Extract the [X, Y] coordinate from the center of the cell holding the provided text.  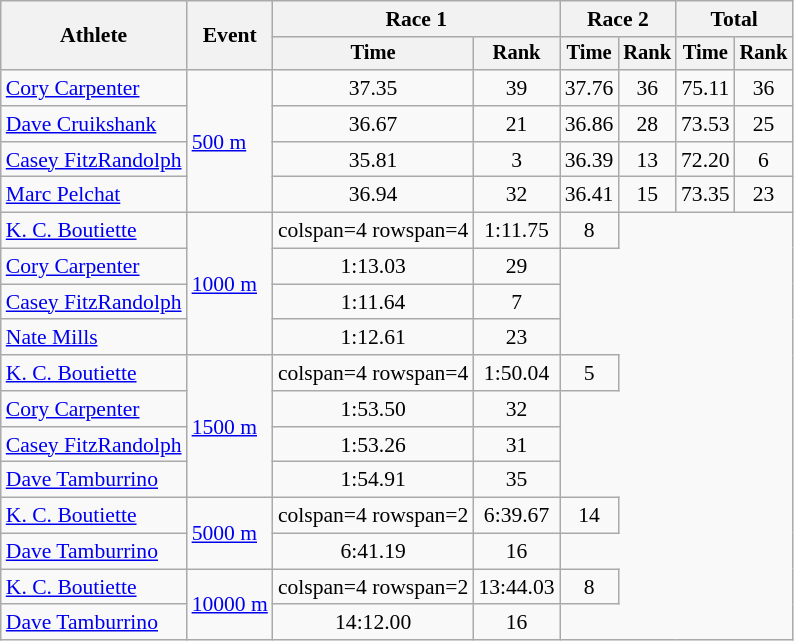
Total [734, 19]
36.86 [590, 124]
35 [516, 480]
13:44.03 [516, 587]
73.53 [706, 124]
28 [647, 124]
14:12.00 [374, 623]
1:11.64 [374, 302]
14 [590, 516]
Marc Pelchat [94, 195]
10000 m [230, 604]
Athlete [94, 36]
5000 m [230, 534]
15 [647, 195]
72.20 [706, 160]
6:39.67 [516, 516]
Dave Cruikshank [94, 124]
500 m [230, 141]
29 [516, 267]
1:12.61 [374, 338]
6:41.19 [374, 552]
7 [516, 302]
75.11 [706, 88]
6 [764, 160]
Event [230, 36]
1:50.04 [516, 373]
35.81 [374, 160]
1500 m [230, 426]
31 [516, 445]
21 [516, 124]
1:11.75 [516, 231]
Race 1 [416, 19]
73.35 [706, 195]
Race 2 [618, 19]
39 [516, 88]
3 [516, 160]
1:13.03 [374, 267]
25 [764, 124]
Nate Mills [94, 338]
37.76 [590, 88]
1:54.91 [374, 480]
1:53.26 [374, 445]
1:53.50 [374, 409]
1000 m [230, 284]
37.35 [374, 88]
5 [590, 373]
13 [647, 160]
36.94 [374, 195]
36.39 [590, 160]
36.67 [374, 124]
36.41 [590, 195]
